From the cell containing the given text, extract its center point as [X, Y] coordinate. 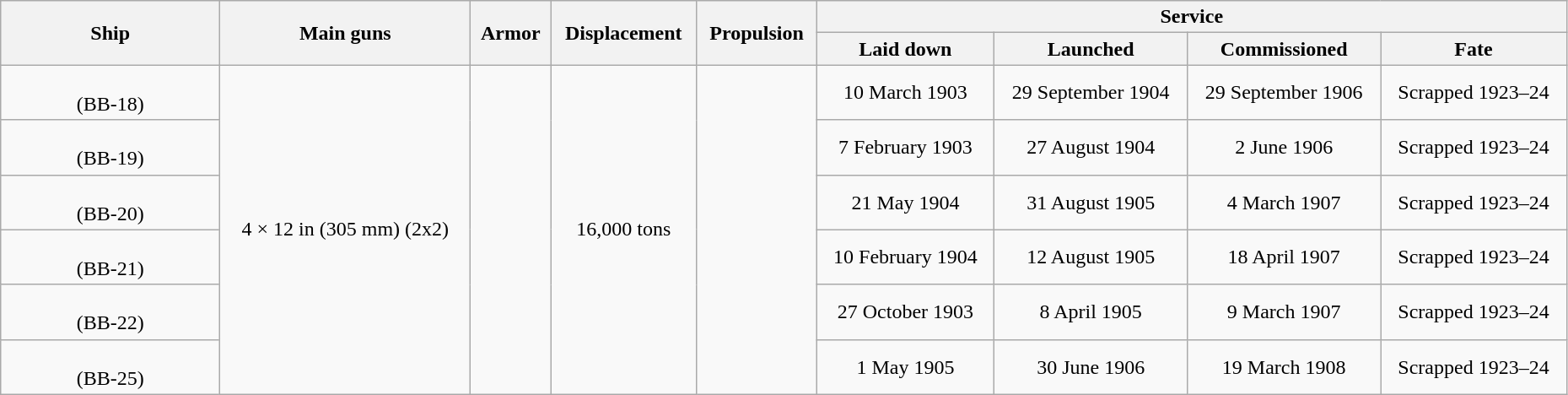
Laid down [906, 49]
27 October 1903 [906, 312]
19 March 1908 [1284, 366]
8 April 1905 [1091, 312]
10 March 1903 [906, 93]
1 May 1905 [906, 366]
12 August 1905 [1091, 257]
29 September 1906 [1284, 93]
21 May 1904 [906, 203]
9 March 1907 [1284, 312]
(BB-21) [110, 257]
4 × 12 in (305 mm) (2x2) [346, 230]
16,000 tons [624, 230]
Service [1191, 17]
Commissioned [1284, 49]
4 March 1907 [1284, 203]
7 February 1903 [906, 147]
(BB-18) [110, 93]
Displacement [624, 33]
(BB-25) [110, 366]
Main guns [346, 33]
Fate [1474, 49]
(BB-19) [110, 147]
27 August 1904 [1091, 147]
Ship [110, 33]
Armor [511, 33]
30 June 1906 [1091, 366]
18 April 1907 [1284, 257]
Propulsion [757, 33]
Launched [1091, 49]
2 June 1906 [1284, 147]
(BB-20) [110, 203]
10 February 1904 [906, 257]
29 September 1904 [1091, 93]
(BB-22) [110, 312]
31 August 1905 [1091, 203]
